Extract the [X, Y] coordinate from the center of the cell holding the provided text.  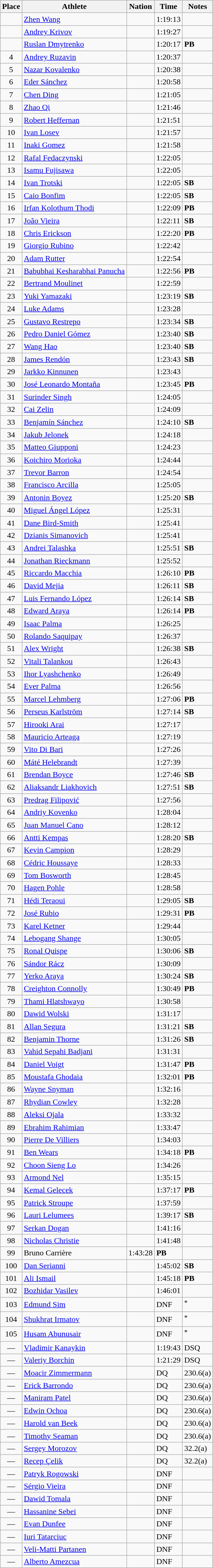
1:31:17 [168, 1014]
Pierre De Villiers [74, 1140]
68 [11, 863]
1:29:31 [168, 913]
Armond Nel [74, 1178]
1:19:43 [168, 1348]
38 [11, 485]
1:29:05 [168, 900]
1:28:45 [168, 875]
31 [11, 397]
16 [11, 208]
104 [11, 1319]
Evan Dunfee [74, 1524]
Zhen Wang [74, 19]
1:33:32 [168, 1114]
1:26:38 [168, 649]
Aleksi Ojala [74, 1114]
34 [11, 435]
57 [11, 724]
1:33:47 [168, 1127]
1:26:25 [168, 624]
1:32:28 [168, 1102]
Wang Hao [74, 346]
1:23:28 [168, 309]
1:24:10 [168, 422]
1:26:49 [168, 674]
Máté Helebrandt [74, 762]
96 [11, 1215]
60 [11, 762]
9 [11, 120]
5 [11, 69]
90 [11, 1140]
1:24:05 [168, 397]
Kemal Gelecek [74, 1190]
18 [11, 233]
Andriy Kovenko [74, 812]
Brendan Boyce [74, 775]
28 [11, 359]
Jakub Jelonek [74, 435]
Notes [198, 7]
4 [11, 57]
Alberto Amezcua [74, 1562]
11 [11, 145]
24 [11, 309]
1:26:10 [168, 573]
Zhao Qi [74, 107]
1:23:19 [168, 296]
Ihor Lyashchenko [74, 674]
1:31:47 [168, 1064]
Matteo Giupponi [74, 447]
Daniel Voigt [74, 1064]
Marcel Lehmberg [74, 699]
Creighton Connolly [74, 989]
Ebrahim Rahimian [74, 1127]
Surinder Singh [74, 397]
85 [11, 1077]
50 [11, 636]
88 [11, 1114]
56 [11, 712]
1:27:46 [168, 775]
Chris Erickson [74, 233]
Patrick Stroupe [74, 1203]
Bozhidar Vasilev [74, 1291]
45 [11, 573]
Rafal Fedaczynski [74, 158]
Choon Sieng Lo [74, 1165]
54 [11, 686]
Giorgio Rubino [74, 246]
81 [11, 1026]
Robert Heffernan [74, 120]
1:23:45 [168, 384]
1:22:56 [168, 271]
75 [11, 951]
Hirooki Arai [74, 724]
Wayne Snyman [74, 1089]
67 [11, 850]
Rolando Saquipay [74, 636]
Hagen Pohle [74, 888]
61 [11, 775]
62 [11, 787]
Francisco Arcilla [74, 485]
43 [11, 548]
Edwin Ochoa [74, 1411]
41 [11, 523]
25 [11, 321]
1:25:51 [168, 548]
1:22:20 [168, 233]
1:25:20 [168, 498]
78 [11, 989]
Moacir Zimmermann [74, 1373]
42 [11, 535]
1:45:18 [168, 1278]
Alex Wright [74, 649]
39 [11, 498]
63 [11, 800]
Predrag Filipović [74, 800]
Jonathan Rieckmann [74, 561]
Aliaksandr Liakhovich [74, 787]
1:30:05 [168, 938]
1:28:58 [168, 888]
Dawid Tomala [74, 1499]
Veli-Matti Partanen [74, 1549]
40 [11, 510]
Yuki Yamazaki [74, 296]
6 [11, 82]
23 [11, 296]
1:22:59 [168, 283]
36 [11, 460]
Sergey Morozov [74, 1448]
1:29:44 [168, 926]
Lauri Lelumees [74, 1215]
12 [11, 158]
1:20:58 [168, 82]
Dawid Wolski [74, 1014]
Shukhrat Irmatov [74, 1319]
1:22:42 [168, 246]
46 [11, 586]
47 [11, 598]
David Mejia [74, 586]
1:37:17 [168, 1190]
10 [11, 132]
94 [11, 1190]
37 [11, 472]
Hassanine Sebei [74, 1511]
44 [11, 561]
71 [11, 900]
79 [11, 1001]
35 [11, 447]
1:46:01 [168, 1291]
Vahid Sepahi Badjani [74, 1052]
66 [11, 838]
32 [11, 410]
1:34:18 [168, 1152]
26 [11, 334]
1:28:12 [168, 825]
Koichiro Morioka [74, 460]
21 [11, 271]
1:26:11 [168, 586]
1:31:31 [168, 1052]
Moustafa Ghodaia [74, 1077]
1:37:59 [168, 1203]
Serkan Dogan [74, 1228]
1:19:13 [168, 19]
8 [11, 107]
1:27:51 [168, 787]
1:24:18 [168, 435]
Valeriy Borchin [74, 1360]
Luke Adams [74, 309]
1:41:16 [168, 1228]
1:41:48 [168, 1241]
33 [11, 422]
Eder Sánchez [74, 82]
Athlete [74, 7]
Bruno Carrière [74, 1253]
1:27:14 [168, 712]
49 [11, 624]
1:21:29 [168, 1360]
1:34:03 [168, 1140]
1:30:24 [168, 976]
22 [11, 283]
84 [11, 1064]
29 [11, 372]
Andrey Krivov [74, 32]
86 [11, 1089]
1:30:06 [168, 951]
1:43:28 [141, 1253]
1:45:02 [168, 1266]
1:20:17 [168, 44]
Ivan Trotski [74, 183]
Jarkko Kinnunen [74, 372]
14 [11, 183]
1:30:09 [168, 964]
Mauricio Arteaga [74, 737]
1:21:57 [168, 132]
1:34:26 [168, 1165]
1:26:43 [168, 661]
52 [11, 661]
Timothy Seaman [74, 1436]
73 [11, 926]
1:32:01 [168, 1077]
77 [11, 976]
Benjamin Thorne [74, 1039]
Andrei Talashka [74, 548]
100 [11, 1266]
Kevin Campion [74, 850]
Sándor Rácz [74, 964]
Rhydian Cowley [74, 1102]
1:30:58 [168, 1001]
Recep Çelik [74, 1461]
65 [11, 825]
1:24:09 [168, 410]
Edward Araya [74, 611]
1:21:58 [168, 145]
Hédi Teraoui [74, 900]
1:22:54 [168, 258]
Ali Ismail [74, 1278]
1:21:46 [168, 107]
1:20:38 [168, 69]
30 [11, 384]
1:20:37 [168, 57]
Caio Bonfim [74, 196]
Edmund Sim [74, 1305]
James Rendón [74, 359]
Dzianis Simanovich [74, 535]
1:21:05 [168, 95]
1:27:06 [168, 699]
20 [11, 258]
1:23:34 [168, 321]
1:39:17 [168, 1215]
1:25:05 [168, 485]
82 [11, 1039]
1:35:15 [168, 1178]
Iuri Tatarciuc [74, 1537]
José Rubio [74, 913]
Erick Barrondo [74, 1385]
92 [11, 1165]
1:31:21 [168, 1026]
Maniram Patel [74, 1398]
59 [11, 749]
Miguel Ángel López [74, 510]
1:28:20 [168, 838]
Ivan Losev [74, 132]
Vitali Talankou [74, 661]
80 [11, 1014]
7 [11, 95]
1:31:26 [168, 1039]
Vladimir Kanaykin [74, 1348]
58 [11, 737]
69 [11, 875]
Irfan Kolothum Thodi [74, 208]
Riccardo Macchia [74, 573]
101 [11, 1278]
27 [11, 346]
Isamu Fujisawa [74, 170]
83 [11, 1052]
1:19:27 [168, 32]
74 [11, 938]
Patryk Rogowski [74, 1473]
87 [11, 1102]
Isaac Palma [74, 624]
Yerko Araya [74, 976]
1:26:56 [168, 686]
Inaki Gomez [74, 145]
70 [11, 888]
Nazar Kovalenko [74, 69]
76 [11, 964]
1:28:04 [168, 812]
1:27:56 [168, 800]
Antti Kempas [74, 838]
72 [11, 913]
Sérgio Vieira [74, 1486]
97 [11, 1228]
Antonin Boyez [74, 498]
102 [11, 1291]
Vito Di Bari [74, 749]
Allan Segura [74, 1026]
Adam Rutter [74, 258]
48 [11, 611]
José Leonardo Montaña [74, 384]
1:24:54 [168, 472]
Chen Ding [74, 95]
Bertrand Moulinet [74, 283]
Andrey Ruzavin [74, 57]
Juan Manuel Cano [74, 825]
Time [168, 7]
1:30:49 [168, 989]
98 [11, 1241]
Luis Fernando López [74, 598]
Karel Ketner [74, 926]
53 [11, 674]
1:22:11 [168, 221]
Harold van Beek [74, 1423]
1:25:31 [168, 510]
Ronal Quispe [74, 951]
89 [11, 1127]
João Vieira [74, 221]
Husam Abunusair [74, 1334]
Nicholas Christie [74, 1241]
Gustavo Restrepo [74, 321]
99 [11, 1253]
Ben Wears [74, 1152]
Dan Serianni [74, 1266]
Place [11, 7]
Babubhai Kesharabhai Panucha [74, 271]
1:21:51 [168, 120]
Perseus Karlström [74, 712]
1:28:33 [168, 863]
93 [11, 1178]
91 [11, 1152]
Thami Hlatshwayo [74, 1001]
1:28:29 [168, 850]
Ruslan Dmytrenko [74, 44]
15 [11, 196]
17 [11, 221]
1:27:26 [168, 749]
Lebogang Shange [74, 938]
1:32:16 [168, 1089]
1:27:19 [168, 737]
Ever Palma [74, 686]
105 [11, 1334]
55 [11, 699]
Dane Bird-Smith [74, 523]
1:24:44 [168, 460]
Cai Zelin [74, 410]
1:22:09 [168, 208]
1:25:52 [168, 561]
Trevor Barron [74, 472]
Cédric Houssaye [74, 863]
1:27:17 [168, 724]
Benjamín Sánchez [74, 422]
1:27:39 [168, 762]
13 [11, 170]
64 [11, 812]
1:26:37 [168, 636]
Nation [141, 7]
95 [11, 1203]
Pedro Daniel Gómez [74, 334]
19 [11, 246]
51 [11, 649]
Tom Bosworth [74, 875]
1:24:23 [168, 447]
103 [11, 1305]
